Locate the cell with the specified text and output its (X, Y) center coordinate. 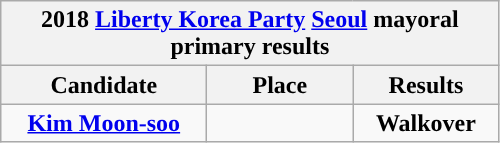
Walkover (426, 123)
Place (280, 85)
Candidate (104, 85)
Results (426, 85)
Kim Moon-soo (104, 123)
2018 Liberty Korea Party Seoul mayoral primary results (250, 34)
